For the text-containing cell, return its midpoint in [X, Y] coordinate format. 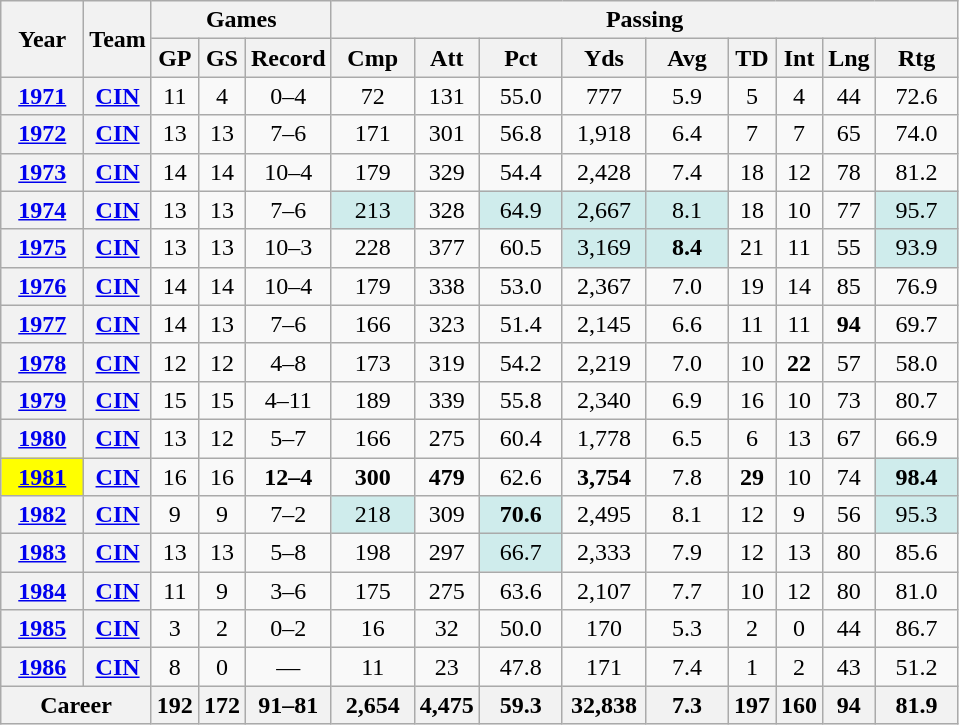
85.6 [916, 553]
Yds [604, 58]
4–11 [288, 400]
1,778 [604, 438]
2,428 [604, 172]
6.4 [686, 134]
59.3 [520, 705]
77 [849, 210]
54.4 [520, 172]
81.9 [916, 705]
Record [288, 58]
172 [222, 705]
51.4 [520, 324]
95.3 [916, 515]
6 [752, 438]
66.9 [916, 438]
5–8 [288, 553]
Pct [520, 58]
1,918 [604, 134]
1978 [42, 362]
10–3 [288, 248]
21 [752, 248]
54.2 [520, 362]
Avg [686, 58]
43 [849, 667]
160 [800, 705]
1977 [42, 324]
1971 [42, 96]
22 [800, 362]
Team [118, 39]
1972 [42, 134]
50.0 [520, 629]
60.5 [520, 248]
5–7 [288, 438]
Year [42, 39]
81.0 [916, 591]
0–2 [288, 629]
131 [446, 96]
8.4 [686, 248]
2,495 [604, 515]
29 [752, 477]
Games [241, 20]
1985 [42, 629]
72.6 [916, 96]
Cmp [372, 58]
228 [372, 248]
4–8 [288, 362]
69.7 [916, 324]
189 [372, 400]
1976 [42, 286]
479 [446, 477]
32 [446, 629]
8 [174, 667]
777 [604, 96]
3 [174, 629]
300 [372, 477]
— [288, 667]
65 [849, 134]
197 [752, 705]
Att [446, 58]
85 [849, 286]
Rtg [916, 58]
7.9 [686, 553]
58.0 [916, 362]
63.6 [520, 591]
2,367 [604, 286]
1982 [42, 515]
323 [446, 324]
62.6 [520, 477]
GP [174, 58]
7.3 [686, 705]
GS [222, 58]
6.5 [686, 438]
1983 [42, 553]
Passing [644, 20]
91–81 [288, 705]
1979 [42, 400]
1986 [42, 667]
64.9 [520, 210]
74.0 [916, 134]
3–6 [288, 591]
2,333 [604, 553]
301 [446, 134]
73 [849, 400]
2,107 [604, 591]
7.7 [686, 591]
TD [752, 58]
1973 [42, 172]
47.8 [520, 667]
81.2 [916, 172]
2,667 [604, 210]
328 [446, 210]
76.9 [916, 286]
5.9 [686, 96]
198 [372, 553]
3,754 [604, 477]
32,838 [604, 705]
56 [849, 515]
309 [446, 515]
213 [372, 210]
2,654 [372, 705]
86.7 [916, 629]
55.8 [520, 400]
1 [752, 667]
60.4 [520, 438]
377 [446, 248]
Lng [849, 58]
93.9 [916, 248]
55 [849, 248]
78 [849, 172]
74 [849, 477]
56.8 [520, 134]
319 [446, 362]
7–2 [288, 515]
95.7 [916, 210]
6.9 [686, 400]
1975 [42, 248]
1974 [42, 210]
53.0 [520, 286]
1981 [42, 477]
1984 [42, 591]
57 [849, 362]
3,169 [604, 248]
51.2 [916, 667]
Int [800, 58]
55.0 [520, 96]
19 [752, 286]
2,340 [604, 400]
297 [446, 553]
5.3 [686, 629]
66.7 [520, 553]
218 [372, 515]
6.6 [686, 324]
72 [372, 96]
Career [76, 705]
329 [446, 172]
12–4 [288, 477]
339 [446, 400]
1980 [42, 438]
5 [752, 96]
23 [446, 667]
170 [604, 629]
173 [372, 362]
2,145 [604, 324]
192 [174, 705]
80.7 [916, 400]
70.6 [520, 515]
98.4 [916, 477]
338 [446, 286]
67 [849, 438]
175 [372, 591]
7.8 [686, 477]
4,475 [446, 705]
2,219 [604, 362]
0–4 [288, 96]
